From the cell containing the given text, extract its center point as [x, y] coordinate. 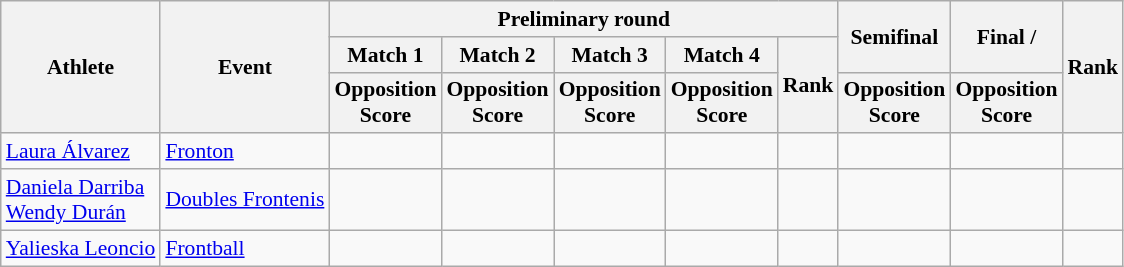
Final / [1006, 36]
Match 2 [497, 55]
Match 4 [722, 55]
Laura Álvarez [81, 152]
Event [244, 67]
Doubles Frontenis [244, 200]
Athlete [81, 67]
Fronton [244, 152]
Semifinal [894, 36]
Yalieska Leoncio [81, 248]
Daniela DarribaWendy Durán [81, 200]
Frontball [244, 248]
Preliminary round [584, 19]
Match 1 [385, 55]
Match 3 [610, 55]
